Pinpoint the cell where the given text exists, returning its [x, y] midpoint coordinate. 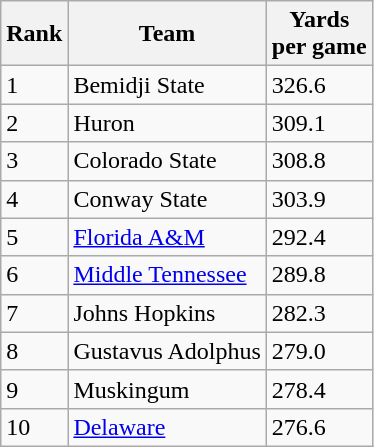
Delaware [167, 427]
Conway State [167, 199]
6 [34, 275]
1 [34, 85]
Gustavus Adolphus [167, 351]
Colorado State [167, 161]
Florida A&M [167, 237]
Team [167, 34]
326.6 [319, 85]
3 [34, 161]
Middle Tennessee [167, 275]
10 [34, 427]
289.8 [319, 275]
9 [34, 389]
Rank [34, 34]
5 [34, 237]
308.8 [319, 161]
Johns Hopkins [167, 313]
Huron [167, 123]
309.1 [319, 123]
2 [34, 123]
Muskingum [167, 389]
Yardsper game [319, 34]
279.0 [319, 351]
4 [34, 199]
7 [34, 313]
276.6 [319, 427]
292.4 [319, 237]
282.3 [319, 313]
8 [34, 351]
278.4 [319, 389]
303.9 [319, 199]
Bemidji State [167, 85]
